For the text-containing cell, return its midpoint in [X, Y] coordinate format. 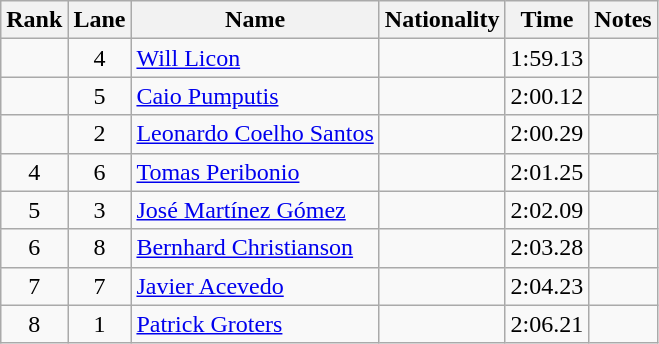
Lane [100, 20]
1:59.13 [547, 58]
2:01.25 [547, 172]
2:03.28 [547, 248]
Tomas Peribonio [255, 172]
2:00.29 [547, 134]
Nationality [442, 20]
Will Licon [255, 58]
2:00.12 [547, 96]
2 [100, 134]
2:02.09 [547, 210]
Time [547, 20]
Bernhard Christianson [255, 248]
Patrick Groters [255, 324]
Rank [34, 20]
2:04.23 [547, 286]
2:06.21 [547, 324]
Javier Acevedo [255, 286]
José Martínez Gómez [255, 210]
Leonardo Coelho Santos [255, 134]
Notes [623, 20]
3 [100, 210]
1 [100, 324]
Caio Pumputis [255, 96]
Name [255, 20]
